Output the [x, y] coordinate of the center of the cell containing the given text.  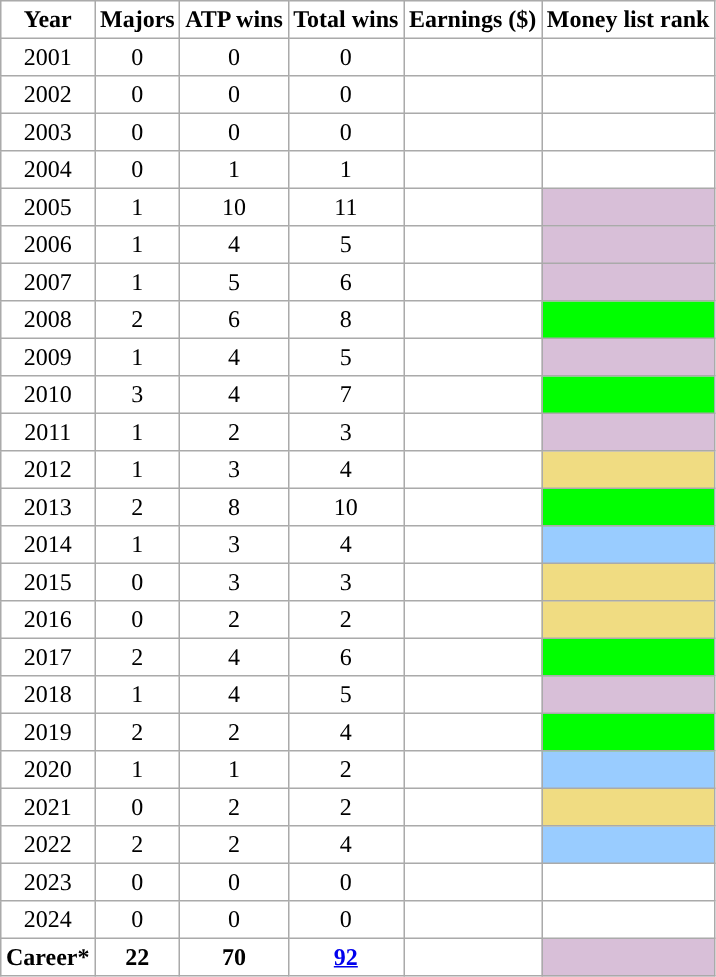
2010 [48, 395]
2002 [48, 95]
2014 [48, 545]
ATP wins [234, 20]
2018 [48, 695]
2004 [48, 170]
Year [48, 20]
2011 [48, 432]
2023 [48, 882]
2020 [48, 770]
2016 [48, 620]
2015 [48, 582]
2024 [48, 920]
2013 [48, 507]
2006 [48, 245]
2012 [48, 470]
92 [346, 957]
2019 [48, 732]
2008 [48, 320]
2017 [48, 657]
Earnings ($) [473, 20]
Majors [138, 20]
Money list rank [628, 20]
11 [346, 207]
2007 [48, 282]
22 [138, 957]
70 [234, 957]
2022 [48, 845]
2005 [48, 207]
2001 [48, 57]
2021 [48, 807]
7 [346, 395]
2003 [48, 132]
2009 [48, 357]
Total wins [346, 20]
Career* [48, 957]
